Return [X, Y] of the center of cell containing provided text 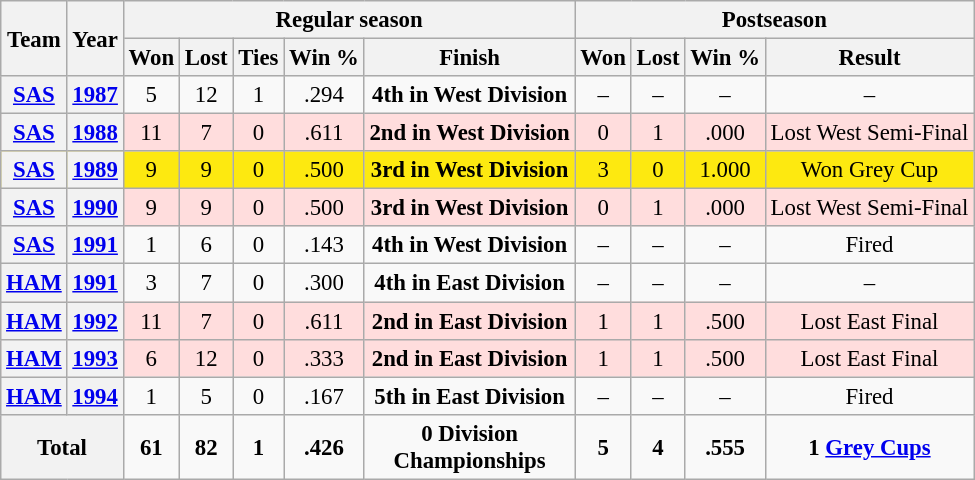
1993 [95, 358]
.167 [324, 396]
1.000 [725, 170]
1992 [95, 321]
82 [206, 446]
Total [62, 446]
61 [151, 446]
Ties [258, 58]
Result [869, 58]
.555 [725, 446]
1988 [95, 133]
Year [95, 38]
Postseason [774, 20]
Finish [470, 58]
Won Grey Cup [869, 170]
1987 [95, 95]
4 [658, 446]
.294 [324, 95]
1 Grey Cups [869, 446]
Team [34, 38]
.143 [324, 245]
.333 [324, 358]
.300 [324, 283]
5th in East Division [470, 396]
1990 [95, 208]
0 DivisionChampionships [470, 446]
Regular season [349, 20]
4th in East Division [470, 283]
1989 [95, 170]
.426 [324, 446]
2nd in West Division [470, 133]
1994 [95, 396]
